For the text-containing cell, return its midpoint in [x, y] coordinate format. 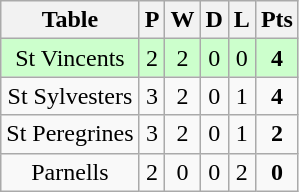
Table [70, 20]
Pts [276, 20]
St Sylvesters [70, 96]
St Peregrines [70, 134]
St Vincents [70, 58]
P [152, 20]
Parnells [70, 172]
L [242, 20]
W [182, 20]
D [214, 20]
